Output the [x, y] coordinate of the center of the cell containing the given text.  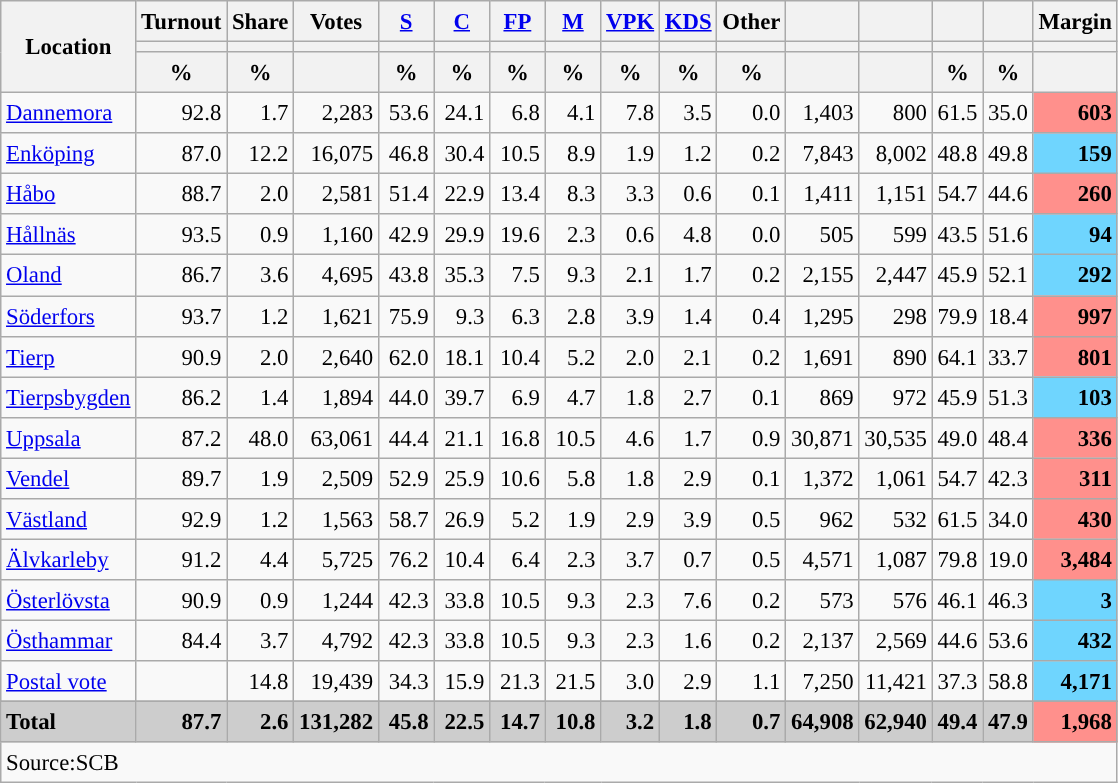
64.1 [957, 356]
33.7 [1008, 356]
890 [896, 356]
Håbo [68, 194]
430 [1075, 520]
603 [1075, 114]
2,569 [896, 640]
0.4 [752, 316]
1,894 [336, 398]
79.8 [957, 560]
4.1 [573, 114]
7.5 [518, 276]
Location [68, 47]
1,563 [336, 520]
4,792 [336, 640]
Tierpsbygden [68, 398]
1,087 [896, 560]
92.9 [182, 520]
79.9 [957, 316]
2,640 [336, 356]
Oland [68, 276]
2.7 [688, 398]
Uppsala [68, 438]
2,283 [336, 114]
22.5 [462, 722]
4,171 [1075, 682]
43.8 [406, 276]
93.7 [182, 316]
84.4 [182, 640]
3,484 [1075, 560]
87.0 [182, 154]
Turnout [182, 22]
49.0 [957, 438]
C [462, 22]
1,403 [822, 114]
51.4 [406, 194]
2.6 [260, 722]
4,695 [336, 276]
Tierp [68, 356]
6.8 [518, 114]
8.9 [573, 154]
63,061 [336, 438]
3.0 [630, 682]
30.4 [462, 154]
962 [822, 520]
48.8 [957, 154]
Enköping [68, 154]
87.7 [182, 722]
972 [896, 398]
2,137 [822, 640]
24.1 [462, 114]
260 [1075, 194]
48.4 [1008, 438]
3.5 [688, 114]
49.8 [1008, 154]
29.9 [462, 234]
2,155 [822, 276]
94 [1075, 234]
19.0 [1008, 560]
47.9 [1008, 722]
43.5 [957, 234]
26.9 [462, 520]
4.8 [688, 234]
16.8 [518, 438]
1,691 [822, 356]
Share [260, 22]
42.9 [406, 234]
21.3 [518, 682]
336 [1075, 438]
35.0 [1008, 114]
M [573, 22]
8,002 [896, 154]
10.6 [518, 478]
12.2 [260, 154]
2,509 [336, 478]
6.9 [518, 398]
13.4 [518, 194]
1.1 [752, 682]
576 [896, 600]
2.8 [573, 316]
30,535 [896, 438]
14.8 [260, 682]
505 [822, 234]
311 [1075, 478]
35.3 [462, 276]
4.4 [260, 560]
7,250 [822, 682]
FP [518, 22]
Dannemora [68, 114]
4,571 [822, 560]
45.8 [406, 722]
18.1 [462, 356]
3 [1075, 600]
46.3 [1008, 600]
997 [1075, 316]
93.5 [182, 234]
4.7 [573, 398]
86.2 [182, 398]
76.2 [406, 560]
Postal vote [68, 682]
Hållnäs [68, 234]
21.5 [573, 682]
292 [1075, 276]
2,581 [336, 194]
S [406, 22]
14.7 [518, 722]
19,439 [336, 682]
159 [1075, 154]
1,411 [822, 194]
46.8 [406, 154]
Österlövsta [68, 600]
62,940 [896, 722]
46.1 [957, 600]
3.2 [630, 722]
Margin [1075, 22]
131,282 [336, 722]
11,421 [896, 682]
2,447 [896, 276]
7,843 [822, 154]
7.8 [630, 114]
3.3 [630, 194]
532 [896, 520]
34.3 [406, 682]
5.8 [573, 478]
49.4 [957, 722]
4.6 [630, 438]
1,372 [822, 478]
51.3 [1008, 398]
VPK [630, 22]
Other [752, 22]
52.1 [1008, 276]
1,621 [336, 316]
1,151 [896, 194]
800 [896, 114]
64,908 [822, 722]
62.0 [406, 356]
22.9 [462, 194]
19.6 [518, 234]
Älvkarleby [68, 560]
KDS [688, 22]
573 [822, 600]
15.9 [462, 682]
44.4 [406, 438]
1.6 [688, 640]
58.7 [406, 520]
21.1 [462, 438]
34.0 [1008, 520]
Votes [336, 22]
86.7 [182, 276]
Source:SCB [559, 762]
48.0 [260, 438]
25.9 [462, 478]
298 [896, 316]
5,725 [336, 560]
44.0 [406, 398]
Västland [68, 520]
1,061 [896, 478]
1,244 [336, 600]
39.7 [462, 398]
52.9 [406, 478]
1,295 [822, 316]
3.6 [260, 276]
8.3 [573, 194]
75.9 [406, 316]
1,160 [336, 234]
103 [1075, 398]
89.7 [182, 478]
7.6 [688, 600]
869 [822, 398]
Vendel [68, 478]
6.3 [518, 316]
1,968 [1075, 722]
88.7 [182, 194]
599 [896, 234]
51.6 [1008, 234]
801 [1075, 356]
58.8 [1008, 682]
Östhammar [68, 640]
Söderfors [68, 316]
10.8 [573, 722]
30,871 [822, 438]
Total [68, 722]
92.8 [182, 114]
18.4 [1008, 316]
6.4 [518, 560]
37.3 [957, 682]
16,075 [336, 154]
87.2 [182, 438]
432 [1075, 640]
91.2 [182, 560]
